Find where the given text appears and provide that cell's center as (x, y) coordinate. 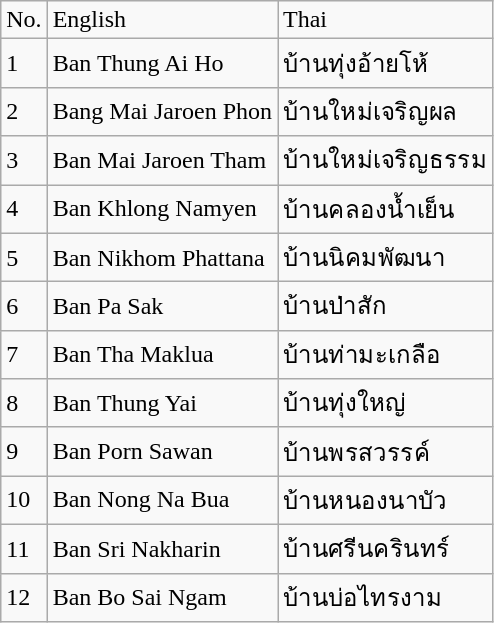
6 (24, 306)
1 (24, 64)
บ้านใหม่เจริญธรรม (386, 160)
2 (24, 112)
บ้านท่ามะเกลือ (386, 354)
Ban Porn Sawan (162, 452)
Ban Tha Maklua (162, 354)
Ban Thung Ai Ho (162, 64)
Thai (386, 20)
บ้านหนองนาบัว (386, 500)
บ้านป่าสัก (386, 306)
บ้านศรีนครินทร์ (386, 548)
9 (24, 452)
5 (24, 258)
7 (24, 354)
Ban Khlong Namyen (162, 208)
บ้านนิคมพัฒนา (386, 258)
No. (24, 20)
บ้านทุ่งอ้ายโห้ (386, 64)
Ban Mai Jaroen Tham (162, 160)
บ้านทุ่งใหญ่ (386, 404)
3 (24, 160)
Ban Pa Sak (162, 306)
บ้านบ่อไทรงาม (386, 598)
4 (24, 208)
Bang Mai Jaroen Phon (162, 112)
11 (24, 548)
Ban Nikhom Phattana (162, 258)
Ban Sri Nakharin (162, 548)
บ้านคลองน้ำเย็น (386, 208)
บ้านใหม่เจริญผล (386, 112)
12 (24, 598)
10 (24, 500)
Ban Thung Yai (162, 404)
บ้านพรสวรรค์ (386, 452)
8 (24, 404)
Ban Nong Na Bua (162, 500)
English (162, 20)
Ban Bo Sai Ngam (162, 598)
